From the cell containing the given text, extract its center point as [x, y] coordinate. 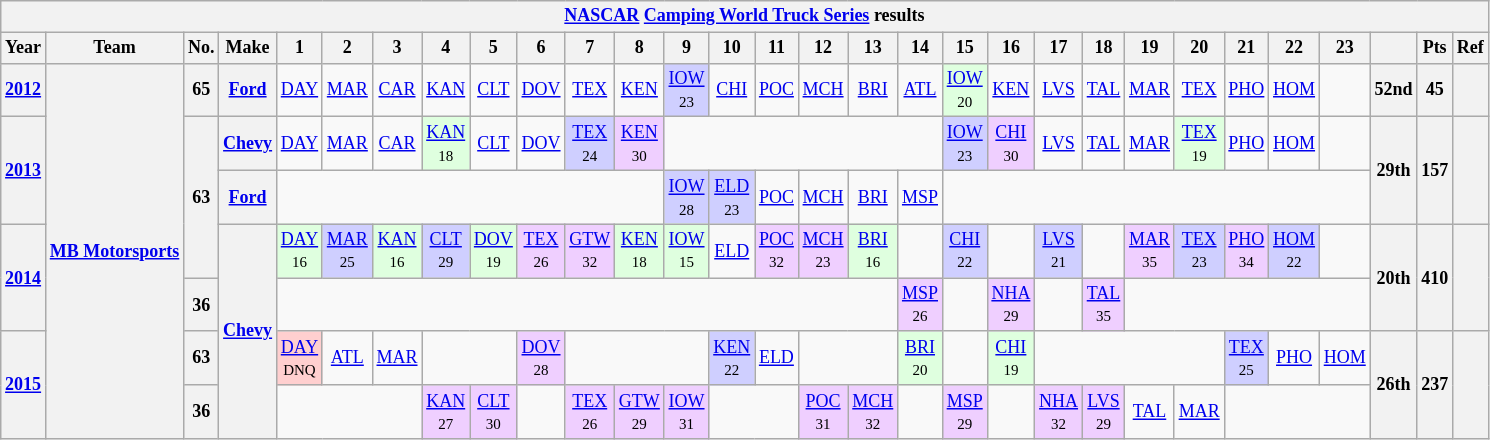
CHI30 [1011, 144]
BRI20 [920, 358]
MAR35 [1150, 251]
45 [1435, 90]
ELD23 [732, 197]
1 [299, 48]
LVS21 [1059, 251]
2013 [24, 170]
2 [347, 48]
12 [823, 48]
29th [1394, 170]
52nd [1394, 90]
No. [202, 48]
MCH32 [873, 412]
Make [248, 48]
MAR25 [347, 251]
NHA32 [1059, 412]
IOW31 [686, 412]
13 [873, 48]
TEX19 [1199, 144]
KEN30 [640, 144]
65 [202, 90]
20th [1394, 278]
MB Motorsports [114, 251]
16 [1011, 48]
22 [1294, 48]
6 [541, 48]
2014 [24, 278]
21 [1246, 48]
8 [640, 48]
14 [920, 48]
Ref [1470, 48]
CHI19 [1011, 358]
KAN18 [446, 144]
CLT30 [494, 412]
NHA29 [1011, 305]
KAN16 [397, 251]
23 [1344, 48]
410 [1435, 278]
9 [686, 48]
CLT29 [446, 251]
3 [397, 48]
PHO34 [1246, 251]
KAN [446, 90]
TEX24 [590, 144]
17 [1059, 48]
DOV19 [494, 251]
20 [1199, 48]
18 [1103, 48]
KEN22 [732, 358]
26th [1394, 384]
KAN27 [446, 412]
MCH23 [823, 251]
DAYDNQ [299, 358]
GTW29 [640, 412]
TEX23 [1199, 251]
MSP [920, 197]
2015 [24, 384]
237 [1435, 384]
HOM22 [1294, 251]
MSP26 [920, 305]
TAL35 [1103, 305]
7 [590, 48]
Pts [1435, 48]
DOV28 [541, 358]
5 [494, 48]
CHI [732, 90]
11 [777, 48]
157 [1435, 170]
BRI16 [873, 251]
10 [732, 48]
Year [24, 48]
4 [446, 48]
2012 [24, 90]
IOW28 [686, 197]
19 [1150, 48]
IOW15 [686, 251]
IOW20 [964, 90]
CHI22 [964, 251]
MSP29 [964, 412]
POC31 [823, 412]
15 [964, 48]
KEN18 [640, 251]
DAY16 [299, 251]
TEX25 [1246, 358]
GTW32 [590, 251]
POC32 [777, 251]
LVS29 [1103, 412]
NASCAR Camping World Truck Series results [744, 16]
Team [114, 48]
